Pinpoint the cell where the given text exists, returning its (x, y) midpoint coordinate. 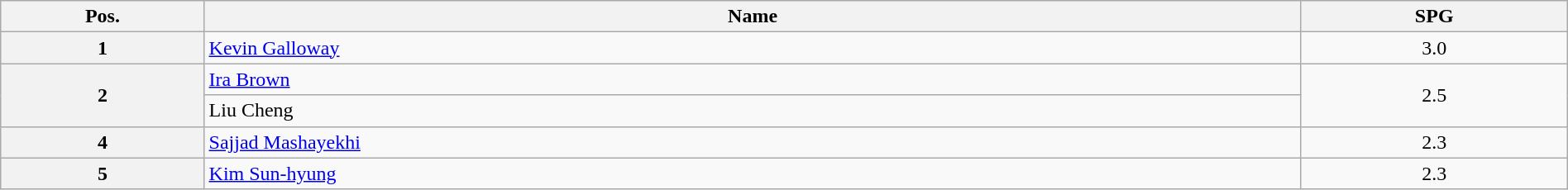
Pos. (103, 17)
Liu Cheng (753, 111)
5 (103, 173)
Name (753, 17)
2 (103, 95)
4 (103, 142)
Kim Sun-hyung (753, 173)
Sajjad Mashayekhi (753, 142)
SPG (1434, 17)
2.5 (1434, 95)
3.0 (1434, 48)
1 (103, 48)
Ira Brown (753, 79)
Kevin Galloway (753, 48)
